From the cell containing the given text, extract its center point as (x, y) coordinate. 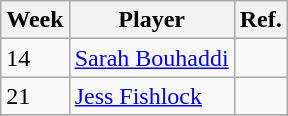
14 (35, 58)
Sarah Bouhaddi (152, 58)
Player (152, 20)
Week (35, 20)
21 (35, 96)
Jess Fishlock (152, 96)
Ref. (260, 20)
